Identify which cell holds the provided text, then report its (x, y) central coordinate. 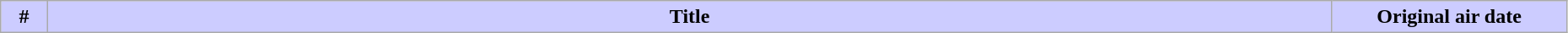
Original air date (1449, 17)
Title (689, 17)
# (24, 17)
